Find where the given text appears and provide that cell's center as (X, Y) coordinate. 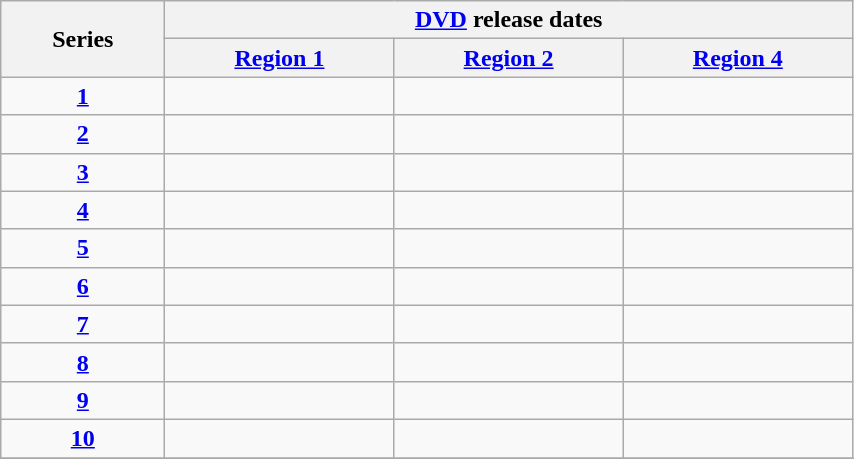
DVD release dates (509, 20)
7 (83, 324)
8 (83, 362)
Region 4 (738, 58)
Series (83, 39)
6 (83, 286)
2 (83, 134)
3 (83, 172)
1 (83, 96)
Region 1 (280, 58)
5 (83, 248)
4 (83, 210)
9 (83, 400)
10 (83, 438)
Region 2 (508, 58)
